Capture the cell that displays the provided text and extract its (X, Y) central coordinate. 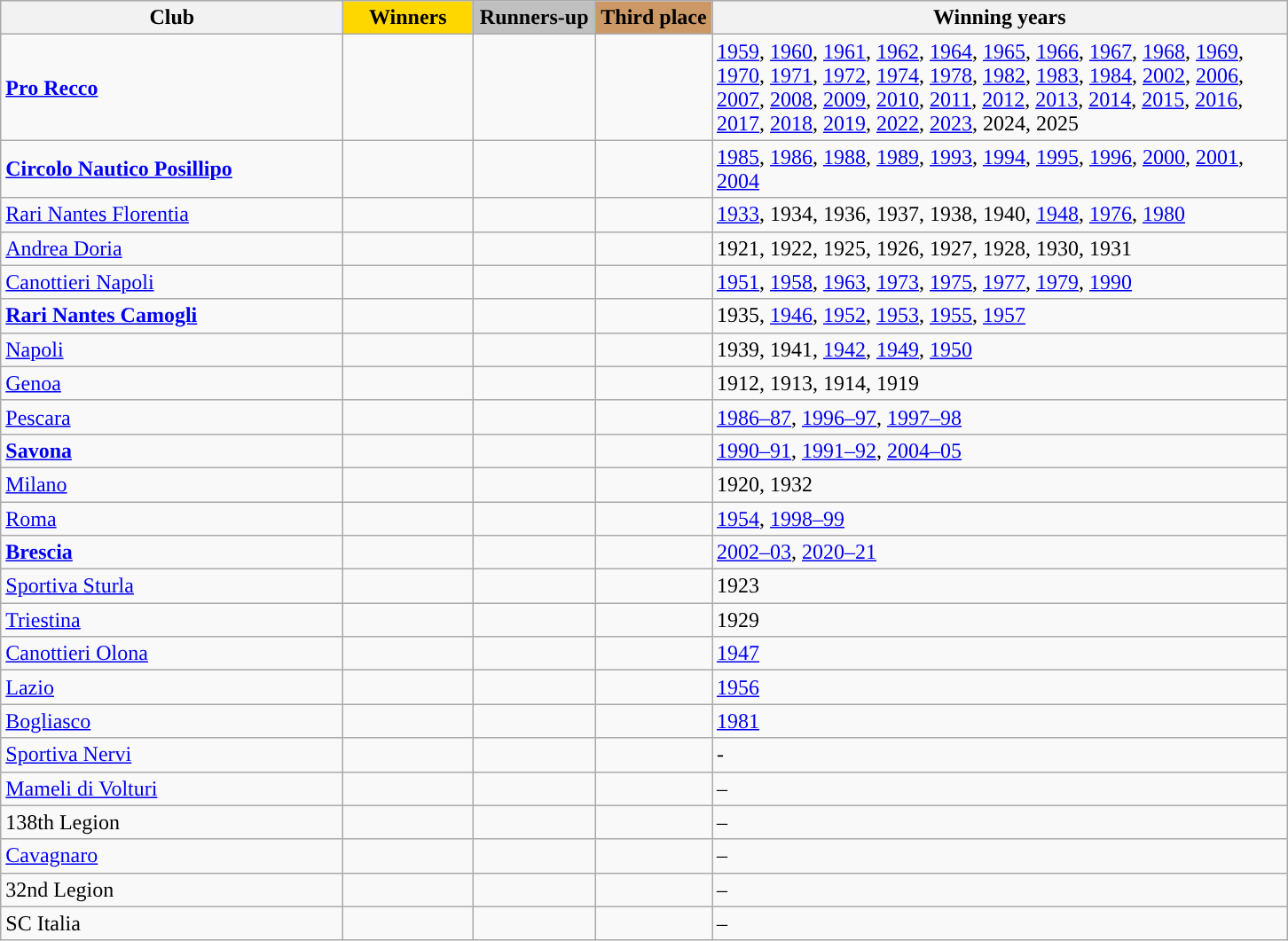
Roma (172, 519)
Andrea Doria (172, 248)
SC Italia (172, 923)
Club (172, 18)
Pescara (172, 417)
Mameli di Volturi (172, 788)
Circolo Nautico Posillipo (172, 169)
Milano (172, 484)
1921, 1922, 1925, 1926, 1927, 1928, 1930, 1931 (999, 248)
1956 (999, 687)
Sportiva Sturla (172, 586)
1954, 1998–99 (999, 519)
1920, 1932 (999, 484)
Third place (653, 18)
1985, 1986, 1988, 1989, 1993, 1994, 1995, 1996, 2000, 2001, 2004 (999, 169)
1990–91, 1991–92, 2004–05 (999, 451)
138th Legion (172, 822)
1986–87, 1996–97, 1997–98 (999, 417)
- (999, 755)
1947 (999, 654)
Napoli (172, 349)
Pro Recco (172, 87)
Triestina (172, 620)
Savona (172, 451)
Rari Nantes Florentia (172, 215)
Canottieri Olona (172, 654)
32nd Legion (172, 890)
Genoa (172, 383)
1935, 1946, 1952, 1953, 1955, 1957 (999, 316)
Canottieri Napoli (172, 282)
1981 (999, 721)
1912, 1913, 1914, 1919 (999, 383)
Bogliasco (172, 721)
1939, 1941, 1942, 1949, 1950 (999, 349)
Runners-up (534, 18)
Rari Nantes Camogli (172, 316)
Sportiva Nervi (172, 755)
Lazio (172, 687)
Winning years (999, 18)
1951, 1958, 1963, 1973, 1975, 1977, 1979, 1990 (999, 282)
2002–03, 2020–21 (999, 553)
Brescia (172, 553)
Cavagnaro (172, 856)
1929 (999, 620)
1923 (999, 586)
1933, 1934, 1936, 1937, 1938, 1940, 1948, 1976, 1980 (999, 215)
Winners (408, 18)
